Search for the cell housing the specified text and yield its (x, y) center coordinate. 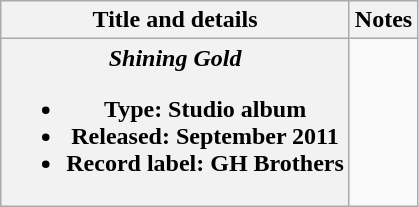
Title and details (176, 20)
Shining GoldType: Studio albumReleased: September 2011Record label: GH Brothers (176, 122)
Notes (383, 20)
